Determine the (x, y) coordinate at the center of the cell enclosing the given text.  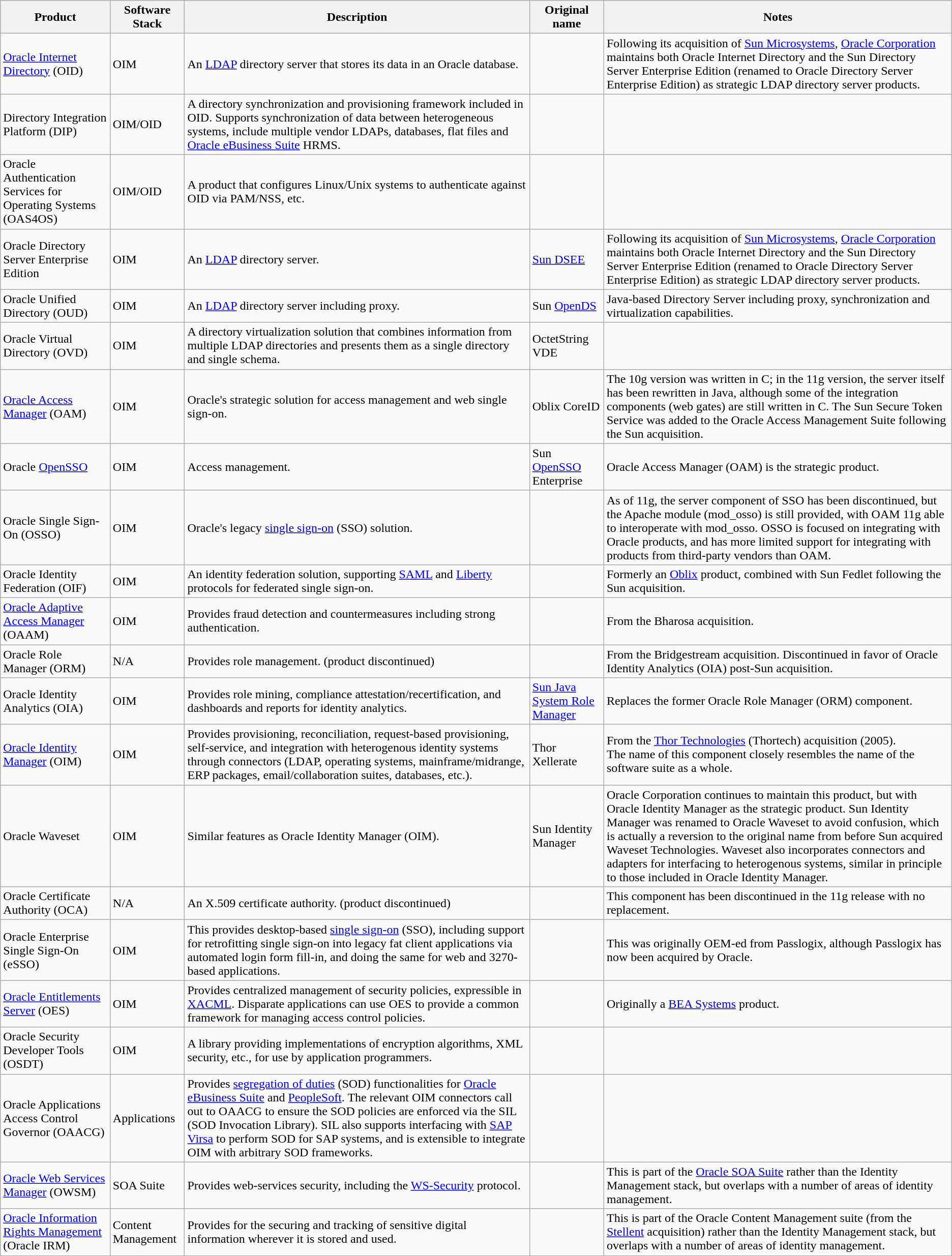
SOA Suite (147, 1185)
Thor Xellerate (567, 755)
Sun Java System Role Manager (567, 701)
An X.509 certificate authority. (product discontinued) (357, 903)
This was originally OEM-ed from Passlogix, although Passlogix has now been acquired by Oracle. (778, 950)
Original name (567, 17)
Oracle Single Sign-On (OSSO) (55, 527)
Description (357, 17)
Oracle Information Rights Management (Oracle IRM) (55, 1232)
This is part of the Oracle SOA Suite rather than the Identity Management stack, but overlaps with a number of areas of identity management. (778, 1185)
Product (55, 17)
Oracle Adaptive Access Manager (OAAM) (55, 621)
From the Thor Technologies (Thortech) acquisition (2005).The name of this component closely resembles the name of the software suite as a whole. (778, 755)
Oracle Authentication Services for Operating Systems (OAS4OS) (55, 192)
Oracle Identity Manager (OIM) (55, 755)
Oracle Access Manager (OAM) (55, 406)
Software Stack (147, 17)
Oracle's legacy single sign-on (SSO) solution. (357, 527)
Oracle Internet Directory (OID) (55, 64)
From the Bharosa acquisition. (778, 621)
Oracle Identity Federation (OIF) (55, 581)
Provides fraud detection and countermeasures including strong authentication. (357, 621)
Similar features as Oracle Identity Manager (OIM). (357, 836)
Access management. (357, 467)
Oracle Directory Server Enterprise Edition (55, 259)
Oracle Waveset (55, 836)
Oracle Entitlements Server (OES) (55, 1004)
An LDAP directory server. (357, 259)
Oracle Virtual Directory (OVD) (55, 346)
Content Management (147, 1232)
An identity federation solution, supporting SAML and Liberty protocols for federated single sign-on. (357, 581)
This component has been discontinued in the 11g release with no replacement. (778, 903)
A product that configures Linux/Unix systems to authenticate against OID via PAM/NSS, etc. (357, 192)
OctetString VDE (567, 346)
Sun Identity Manager (567, 836)
Oracle Identity Analytics (OIA) (55, 701)
Oracle Applications Access Control Governor (OAACG) (55, 1118)
A library providing implementations of encryption algorithms, XML security, etc., for use by application programmers. (357, 1051)
Notes (778, 17)
Sun DSEE (567, 259)
Oracle OpenSSO (55, 467)
Java-based Directory Server including proxy, synchronization and virtualization capabilities. (778, 306)
Provides role management. (product discontinued) (357, 661)
From the Bridgestream acquisition. Discontinued in favor of Oracle Identity Analytics (OIA) post-Sun acquisition. (778, 661)
Sun OpenSSO Enterprise (567, 467)
Oracle Certificate Authority (OCA) (55, 903)
Replaces the former Oracle Role Manager (ORM) component. (778, 701)
Oracle Role Manager (ORM) (55, 661)
Oracle Web Services Manager (OWSM) (55, 1185)
Provides for the securing and tracking of sensitive digital information wherever it is stored and used. (357, 1232)
Directory Integration Platform (DIP) (55, 124)
An LDAP directory server that stores its data in an Oracle database. (357, 64)
Provides web-services security, including the WS-Security protocol. (357, 1185)
Sun OpenDS (567, 306)
Oracle Security Developer Tools (OSDT) (55, 1051)
An LDAP directory server including proxy. (357, 306)
Oblix CoreID (567, 406)
Formerly an Oblix product, combined with Sun Fedlet following the Sun acquisition. (778, 581)
Provides role mining, compliance attestation/recertification, and dashboards and reports for identity analytics. (357, 701)
Oracle Access Manager (OAM) is the strategic product. (778, 467)
Oracle Enterprise Single Sign-On (eSSO) (55, 950)
Applications (147, 1118)
Oracle Unified Directory (OUD) (55, 306)
Oracle's strategic solution for access management and web single sign-on. (357, 406)
Originally a BEA Systems product. (778, 1004)
